For the text-containing cell, return its midpoint in (x, y) coordinate format. 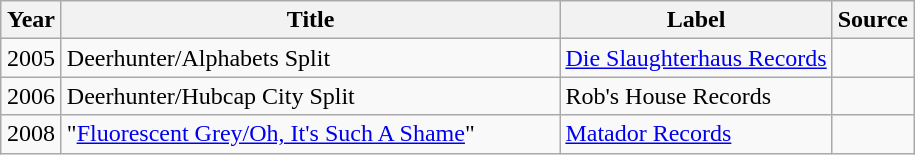
Rob's House Records (696, 96)
Source (872, 20)
2006 (32, 96)
Label (696, 20)
"Fluorescent Grey/Oh, It's Such A Shame" (310, 134)
Deerhunter/Hubcap City Split (310, 96)
Matador Records (696, 134)
Die Slaughterhaus Records (696, 58)
2008 (32, 134)
Title (310, 20)
2005 (32, 58)
Deerhunter/Alphabets Split (310, 58)
Year (32, 20)
